Return the [X, Y] coordinate for the center point of the cell that contains the specified text.  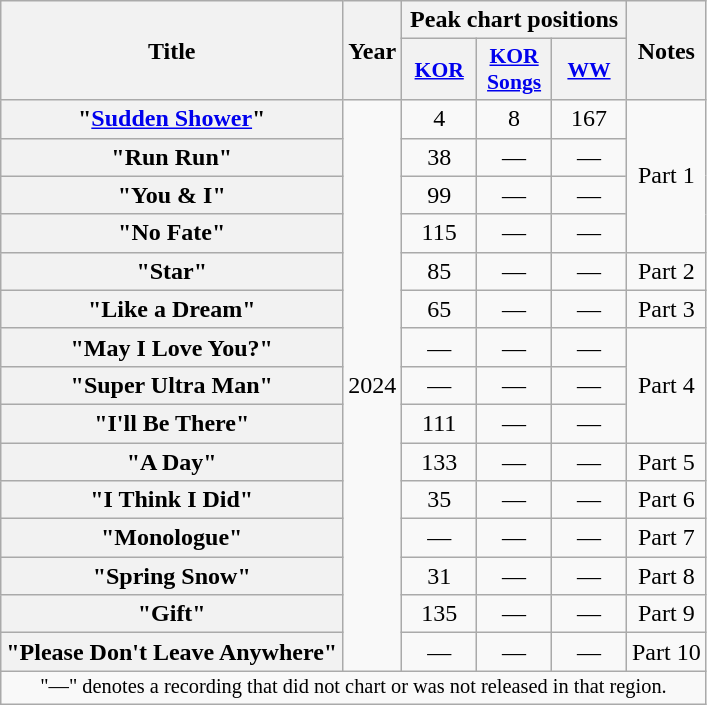
Notes [666, 50]
KORSongs [514, 70]
"Run Run" [172, 157]
Part 6 [666, 500]
WW [590, 70]
133 [440, 461]
"You & I" [172, 195]
"Like a Dream" [172, 309]
"Star" [172, 271]
Part 2 [666, 271]
"Spring Snow" [172, 576]
"Monologue" [172, 538]
"Super Ultra Man" [172, 385]
Peak chart positions [514, 20]
2024 [372, 386]
111 [440, 423]
167 [590, 119]
38 [440, 157]
"Please Don't Leave Anywhere" [172, 652]
"Sudden Shower" [172, 119]
"I'll Be There" [172, 423]
Year [372, 50]
Part 3 [666, 309]
99 [440, 195]
135 [440, 614]
"May I Love You?" [172, 347]
"A Day" [172, 461]
Part 4 [666, 385]
Part 10 [666, 652]
Part 1 [666, 176]
KOR [440, 70]
31 [440, 576]
"I Think I Did" [172, 500]
Part 7 [666, 538]
85 [440, 271]
Part 5 [666, 461]
Part 9 [666, 614]
"—" denotes a recording that did not chart or was not released in that region. [354, 688]
8 [514, 119]
"Gift" [172, 614]
4 [440, 119]
Title [172, 50]
35 [440, 500]
"No Fate" [172, 233]
65 [440, 309]
Part 8 [666, 576]
115 [440, 233]
